Provide the (X, Y) coordinate of the cell's center where the given text is located.  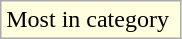
Most in category (91, 20)
